For the text-containing cell, return its midpoint in (x, y) coordinate format. 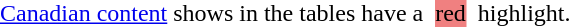
Canadian content shows in the tables have a (218, 14)
red (450, 14)
